From the cell containing the given text, extract its center point as [X, Y] coordinate. 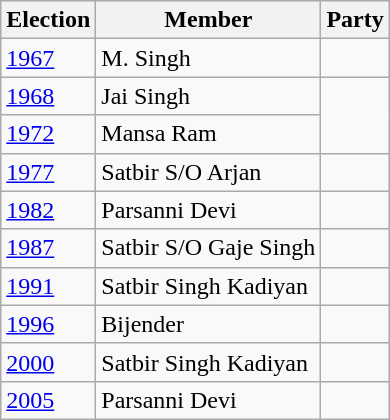
M. Singh [208, 58]
1967 [48, 58]
2005 [48, 400]
Mansa Ram [208, 134]
Bijender [208, 324]
Member [208, 20]
1996 [48, 324]
Party [355, 20]
Satbir S/O Gaje Singh [208, 248]
1991 [48, 286]
Election [48, 20]
1982 [48, 210]
Jai Singh [208, 96]
2000 [48, 362]
1972 [48, 134]
1968 [48, 96]
1987 [48, 248]
1977 [48, 172]
Satbir S/O Arjan [208, 172]
